Search for the cell housing the specified text and yield its [X, Y] center coordinate. 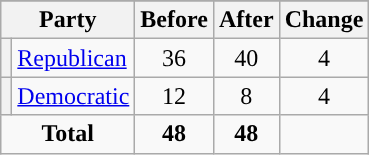
Party [68, 20]
Total [68, 134]
Democratic [74, 96]
36 [174, 58]
Republican [74, 58]
8 [246, 96]
40 [246, 58]
After [246, 20]
Before [174, 20]
12 [174, 96]
Change [324, 20]
